Locate the cell with the specified text and output its (x, y) center coordinate. 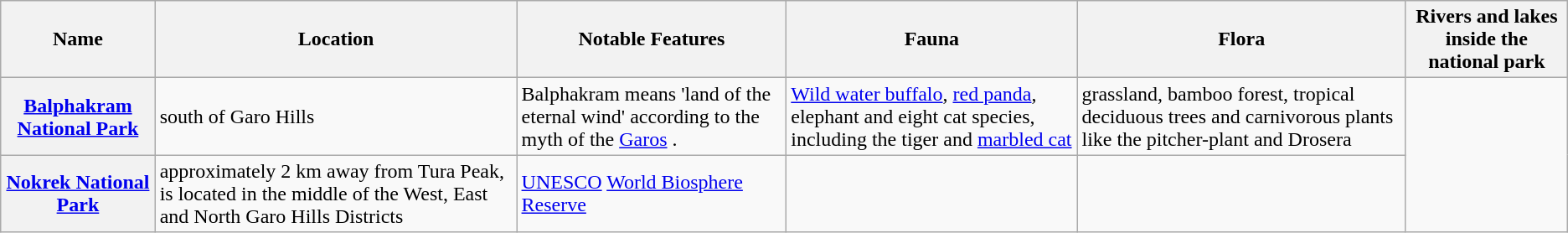
Balphakram National Park (78, 116)
south of Garo Hills (336, 116)
Location (336, 39)
Nokrek National Park (78, 194)
Name (78, 39)
Flora (1241, 39)
Rivers and lakes inside the national park (1486, 39)
Wild water buffalo, red panda, elephant and eight cat species, including the tiger and marbled cat (931, 116)
Fauna (931, 39)
grassland, bamboo forest, tropical deciduous trees and carnivorous plants like the pitcher-plant and Drosera (1241, 116)
Notable Features (652, 39)
UNESCO World Biosphere Reserve (652, 194)
approximately 2 km away from Tura Peak, is located in the middle of the West, East and North Garo Hills Districts (336, 194)
Balphakram means 'land of the eternal wind' according to the myth of the Garos . (652, 116)
